Provide the [X, Y] coordinate of the cell's center where the given text is located.  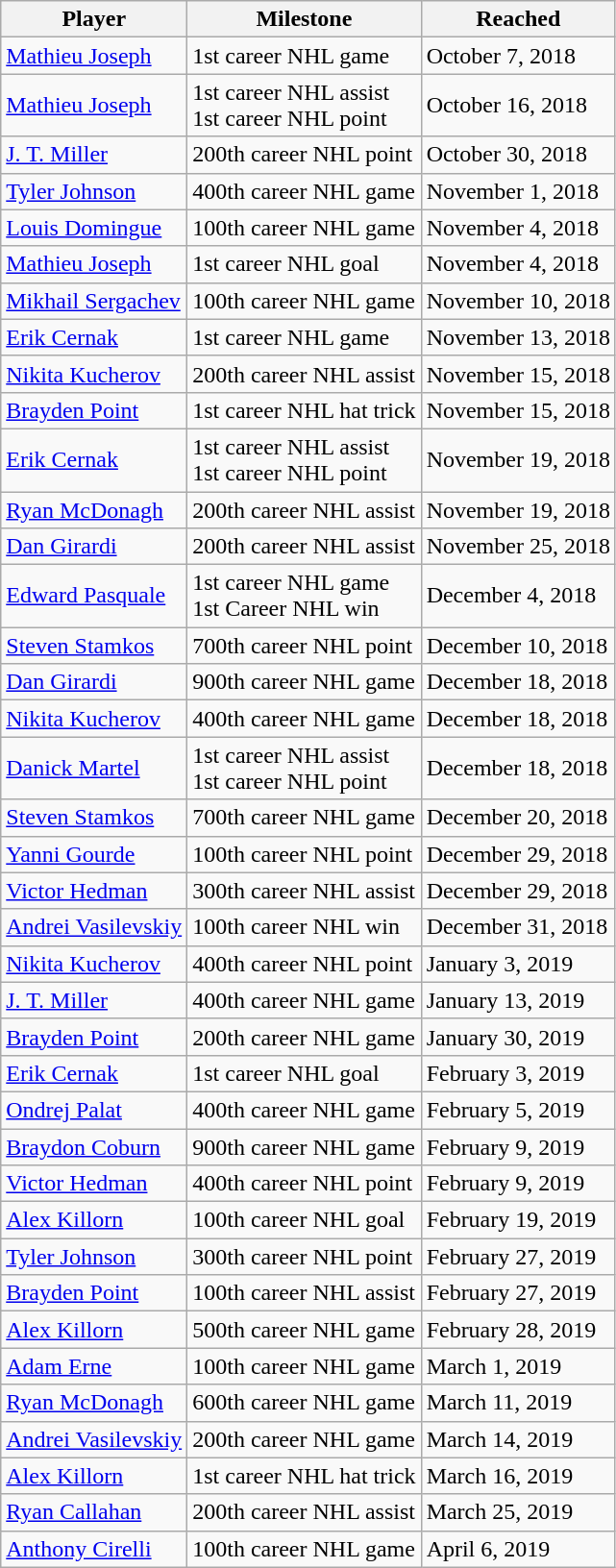
300th career NHL assist [304, 891]
February 5, 2019 [518, 1110]
Braydon Coburn [94, 1146]
Ondrej Palat [94, 1110]
January 13, 2019 [518, 1000]
March 16, 2019 [518, 1476]
500th career NHL game [304, 1330]
November 10, 2018 [518, 301]
600th career NHL game [304, 1403]
Ryan Callahan [94, 1512]
Reached [518, 19]
Louis Domingue [94, 228]
Mikhail Sergachev [94, 301]
100th career NHL goal [304, 1220]
October 7, 2018 [518, 56]
300th career NHL point [304, 1257]
February 3, 2019 [518, 1073]
March 11, 2019 [518, 1403]
700th career NHL point [304, 646]
Milestone [304, 19]
Yanni Gourde [94, 854]
January 3, 2019 [518, 964]
March 14, 2019 [518, 1439]
200th career NHL point [304, 155]
December 20, 2018 [518, 818]
October 30, 2018 [518, 155]
Danick Martel [94, 769]
November 25, 2018 [518, 547]
100th career NHL win [304, 927]
Edward Pasquale [94, 596]
March 25, 2019 [518, 1512]
March 1, 2019 [518, 1366]
Player [94, 19]
100th career NHL assist [304, 1293]
April 6, 2019 [518, 1549]
100th career NHL point [304, 854]
October 16, 2018 [518, 106]
January 30, 2019 [518, 1037]
Anthony Cirelli [94, 1549]
700th career NHL game [304, 818]
December 31, 2018 [518, 927]
December 10, 2018 [518, 646]
November 1, 2018 [518, 191]
Adam Erne [94, 1366]
February 19, 2019 [518, 1220]
December 4, 2018 [518, 596]
1st career NHL game1st Career NHL win [304, 596]
November 13, 2018 [518, 337]
February 28, 2019 [518, 1330]
